For the text-containing cell, return its midpoint in (x, y) coordinate format. 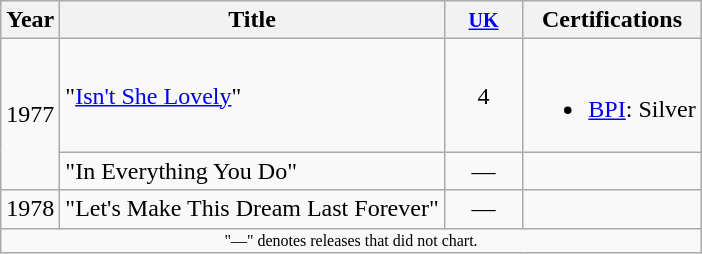
"Let's Make This Dream Last Forever" (252, 209)
1977 (30, 114)
4 (484, 96)
"—" denotes releases that did not chart. (351, 240)
BPI: Silver (612, 96)
1978 (30, 209)
"Isn't She Lovely" (252, 96)
UK (484, 20)
Certifications (612, 20)
Year (30, 20)
"In Everything You Do" (252, 171)
Title (252, 20)
